Return [x, y] of the center of cell containing provided text 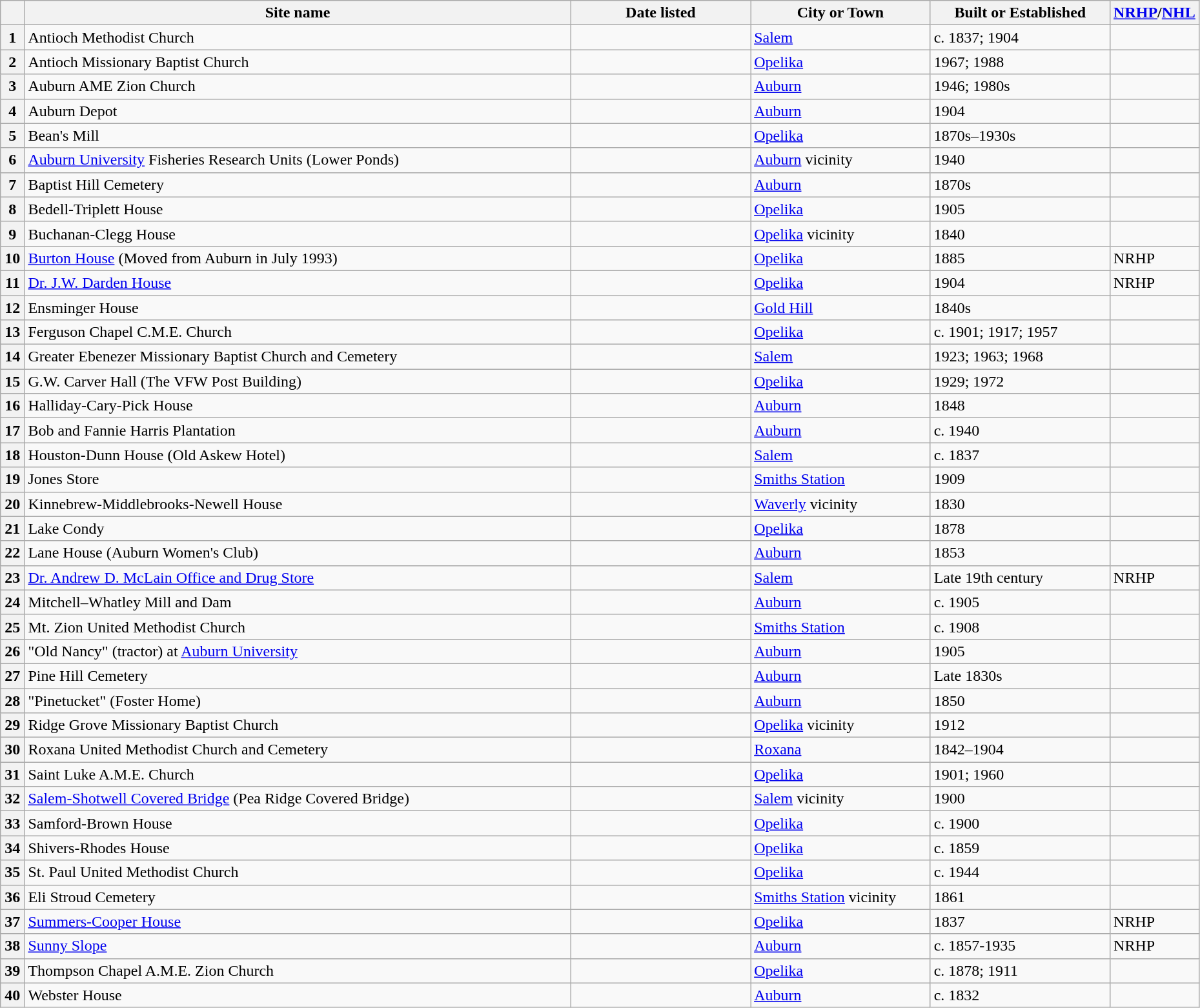
Smiths Station vicinity [840, 897]
11 [13, 283]
20 [13, 504]
28 [13, 700]
Salem vicinity [840, 799]
c. 1908 [1020, 627]
Lane House (Auburn Women's Club) [298, 553]
10 [13, 258]
Webster House [298, 995]
Baptist Hill Cemetery [298, 185]
1870s [1020, 185]
27 [13, 676]
Halliday-Cary-Pick House [298, 406]
40 [13, 995]
NRHP/NHL [1155, 13]
15 [13, 381]
Jones Store [298, 479]
1840s [1020, 308]
39 [13, 971]
Late 19th century [1020, 578]
1870s–1930s [1020, 136]
Ensminger House [298, 308]
23 [13, 578]
Auburn vicinity [840, 160]
9 [13, 234]
Kinnebrew-Middlebrooks-Newell House [298, 504]
1940 [1020, 160]
1837 [1020, 922]
26 [13, 651]
Bedell-Triplett House [298, 209]
34 [13, 848]
Waverly vicinity [840, 504]
6 [13, 160]
Mt. Zion United Methodist Church [298, 627]
c. 1859 [1020, 848]
Bob and Fannie Harris Plantation [298, 430]
32 [13, 799]
1861 [1020, 897]
Salem-Shotwell Covered Bridge (Pea Ridge Covered Bridge) [298, 799]
Houston-Dunn House (Old Askew Hotel) [298, 455]
21 [13, 529]
c. 1901; 1917; 1957 [1020, 332]
13 [13, 332]
1929; 1972 [1020, 381]
24 [13, 602]
c. 1940 [1020, 430]
1967; 1988 [1020, 62]
22 [13, 553]
Built or Established [1020, 13]
Buchanan-Clegg House [298, 234]
Roxana [840, 750]
Pine Hill Cemetery [298, 676]
33 [13, 823]
1 [13, 37]
25 [13, 627]
Burton House (Moved from Auburn in July 1993) [298, 258]
1946; 1980s [1020, 86]
1830 [1020, 504]
Dr. Andrew D. McLain Office and Drug Store [298, 578]
Saint Luke A.M.E. Church [298, 774]
1853 [1020, 553]
1909 [1020, 479]
Samford-Brown House [298, 823]
1848 [1020, 406]
Auburn University Fisheries Research Units (Lower Ponds) [298, 160]
36 [13, 897]
1923; 1963; 1968 [1020, 357]
Ferguson Chapel C.M.E. Church [298, 332]
Auburn Depot [298, 111]
1900 [1020, 799]
Ridge Grove Missionary Baptist Church [298, 725]
City or Town [840, 13]
Gold Hill [840, 308]
3 [13, 86]
Roxana United Methodist Church and Cemetery [298, 750]
12 [13, 308]
14 [13, 357]
29 [13, 725]
18 [13, 455]
19 [13, 479]
Site name [298, 13]
1850 [1020, 700]
Eli Stroud Cemetery [298, 897]
c. 1837; 1904 [1020, 37]
17 [13, 430]
37 [13, 922]
4 [13, 111]
Shivers-Rhodes House [298, 848]
G.W. Carver Hall (The VFW Post Building) [298, 381]
Mitchell–Whatley Mill and Dam [298, 602]
Antioch Methodist Church [298, 37]
"Pinetucket" (Foster Home) [298, 700]
1885 [1020, 258]
Dr. J.W. Darden House [298, 283]
Summers-Cooper House [298, 922]
Date listed [660, 13]
St. Paul United Methodist Church [298, 872]
7 [13, 185]
c. 1857-1935 [1020, 946]
c. 1944 [1020, 872]
31 [13, 774]
2 [13, 62]
Late 1830s [1020, 676]
c. 1837 [1020, 455]
Greater Ebenezer Missionary Baptist Church and Cemetery [298, 357]
c. 1832 [1020, 995]
1878 [1020, 529]
c. 1900 [1020, 823]
35 [13, 872]
5 [13, 136]
Auburn AME Zion Church [298, 86]
1912 [1020, 725]
1842–1904 [1020, 750]
8 [13, 209]
Sunny Slope [298, 946]
Antioch Missionary Baptist Church [298, 62]
1840 [1020, 234]
Thompson Chapel A.M.E. Zion Church [298, 971]
16 [13, 406]
38 [13, 946]
Lake Condy [298, 529]
"Old Nancy" (tractor) at Auburn University [298, 651]
c. 1878; 1911 [1020, 971]
1901; 1960 [1020, 774]
Bean's Mill [298, 136]
30 [13, 750]
c. 1905 [1020, 602]
